Scan for the cell matching the given text and deliver its [x, y] coordinate at center. 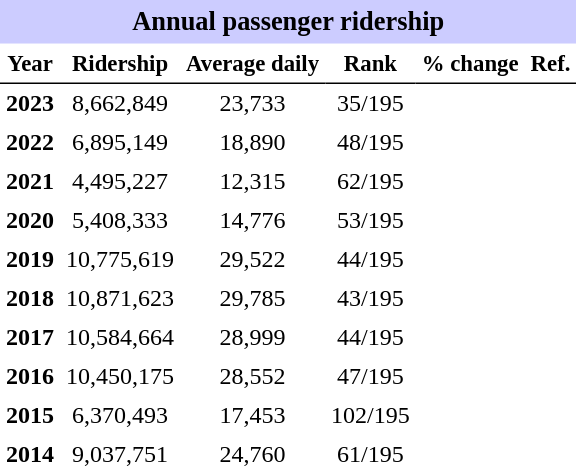
10,584,664 [120, 338]
Year [30, 64]
23,733 [252, 104]
14,776 [252, 220]
48/195 [370, 142]
4,495,227 [120, 182]
29,522 [252, 260]
2023 [30, 104]
Rank [370, 64]
28,999 [252, 338]
2016 [30, 376]
29,785 [252, 298]
17,453 [252, 416]
2018 [30, 298]
2020 [30, 220]
8,662,849 [120, 104]
Annual passenger ridership [288, 22]
43/195 [370, 298]
6,370,493 [120, 416]
2017 [30, 338]
2019 [30, 260]
10,450,175 [120, 376]
35/195 [370, 104]
2022 [30, 142]
10,871,623 [120, 298]
5,408,333 [120, 220]
2015 [30, 416]
18,890 [252, 142]
Average daily [252, 64]
2021 [30, 182]
% change [470, 64]
10,775,619 [120, 260]
12,315 [252, 182]
6,895,149 [120, 142]
Ridership [120, 64]
47/195 [370, 376]
102/195 [370, 416]
53/195 [370, 220]
62/195 [370, 182]
28,552 [252, 376]
